Search for the cell housing the specified text and yield its [X, Y] center coordinate. 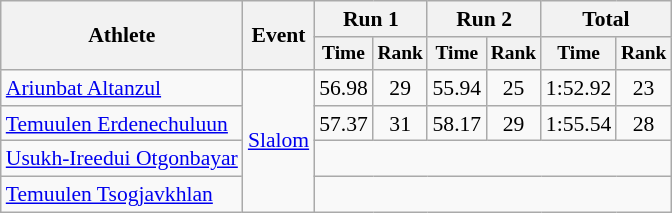
Event [278, 36]
Total [606, 19]
Temuulen Tsogjavkhlan [122, 195]
1:52.92 [578, 88]
Ariunbat Altanzul [122, 88]
55.94 [456, 88]
1:55.54 [578, 124]
Temuulen Erdenechuluun [122, 124]
57.37 [344, 124]
Usukh-Ireedui Otgonbayar [122, 159]
58.17 [456, 124]
25 [514, 88]
Slalom [278, 141]
28 [644, 124]
31 [400, 124]
Run 2 [484, 19]
Run 1 [370, 19]
Athlete [122, 36]
56.98 [344, 88]
23 [644, 88]
